Return the [x, y] coordinate for the center point of the cell that contains the specified text.  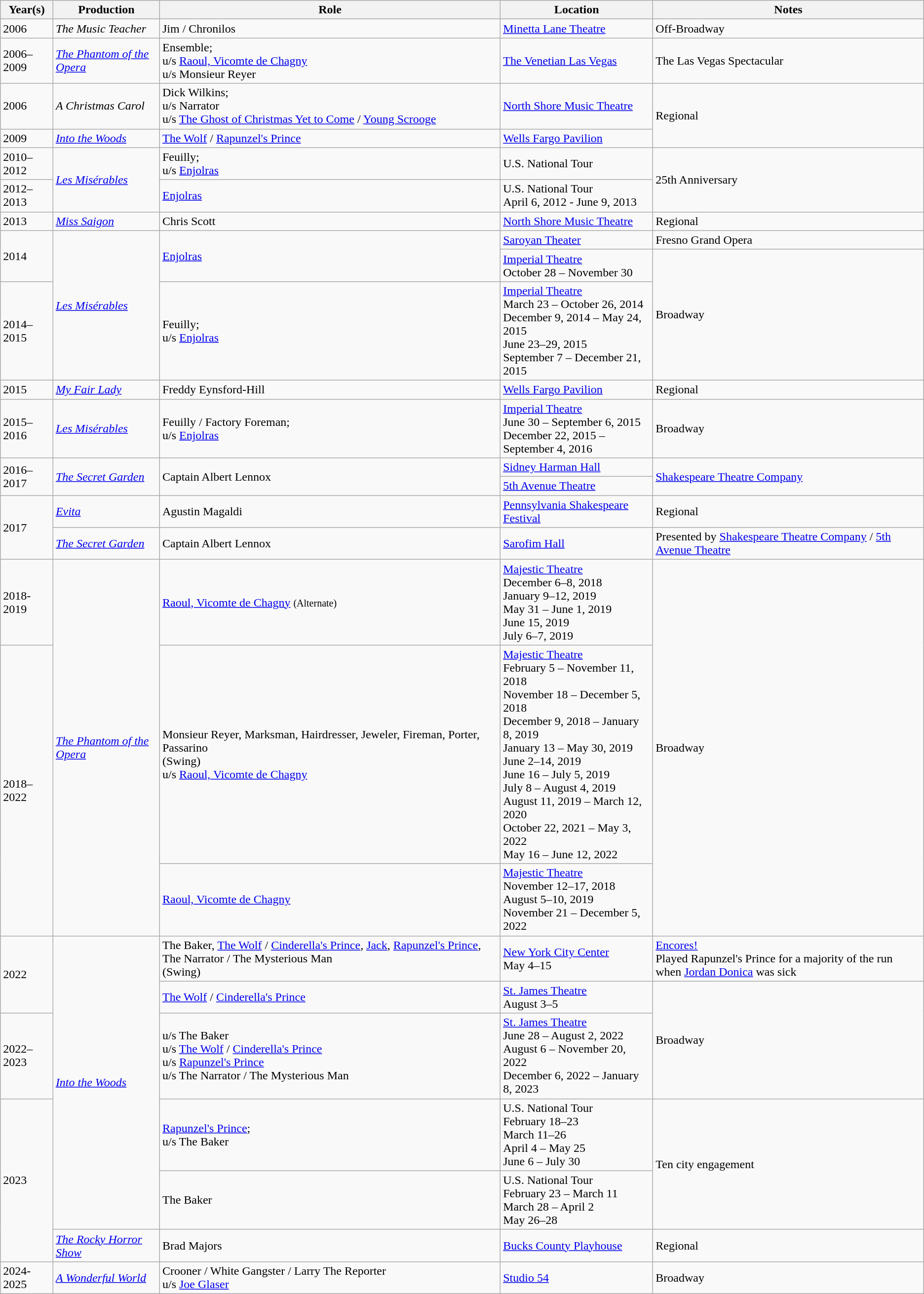
St. James TheatreAugust 3–5 [577, 997]
Minetta Lane Theatre [577, 29]
U.S. National TourApril 6, 2012 - June 9, 2013 [577, 195]
2014 [27, 256]
Raoul, Vicomte de Chagny (Alternate) [330, 602]
Shakespeare Theatre Company [789, 477]
Feuilly / Factory Foreman;u/s Enjolras [330, 428]
2015–2016 [27, 428]
Studio 54 [577, 1277]
Jim / Chronilos [330, 29]
2015 [27, 389]
Imperial TheatreJune 30 – September 6, 2015December 22, 2015 – September 4, 2016 [577, 428]
Freddy Eynsford-Hill [330, 389]
Encores!Played Rapunzel's Prince for a majority of the run when Jordan Donica was sick [789, 958]
U.S. National Tour [577, 164]
Sarofim Hall [577, 544]
Imperial TheatreMarch 23 – October 26, 2014December 9, 2014 – May 24, 2015June 23–29, 2015September 7 – December 21, 2015 [577, 331]
2022–2023 [27, 1056]
2014–2015 [27, 331]
2017 [27, 528]
The Rocky Horror Show [106, 1246]
Role [330, 10]
2018-2019 [27, 602]
2024-2025 [27, 1277]
The Wolf / Cinderella's Prince [330, 997]
A Wonderful World [106, 1277]
Bucks County Playhouse [577, 1246]
Production [106, 10]
Majestic TheatreNovember 12–17, 2018August 5–10, 2019November 21 – December 5, 2022 [577, 900]
The Wolf / Rapunzel's Prince [330, 138]
Location [577, 10]
25th Anniversary [789, 180]
New York City CenterMay 4–15 [577, 958]
Off-Broadway [789, 29]
The Las Vegas Spectacular [789, 61]
2010–2012 [27, 164]
Year(s) [27, 10]
u/s The Bakeru/s The Wolf / Cinderella's Princeu/s Rapunzel's Princeu/s The Narrator / The Mysterious Man [330, 1056]
Sidney Harman Hall [577, 467]
Raoul, Vicomte de Chagny [330, 900]
2022 [27, 974]
The Music Teacher [106, 29]
Rapunzel's Prince;u/s The Baker [330, 1135]
Notes [789, 10]
2013 [27, 221]
Majestic TheatreDecember 6–8, 2018January 9–12, 2019May 31 – June 1, 2019June 15, 2019July 6–7, 2019 [577, 602]
2012–2013 [27, 195]
Ten city engagement [789, 1164]
Ensemble;u/s Raoul, Vicomte de Chagnyu/s Monsieur Reyer [330, 61]
Saroyan Theater [577, 240]
Presented by Shakespeare Theatre Company / 5th Avenue Theatre [789, 544]
2016–2017 [27, 477]
Imperial TheatreOctober 28 – November 30 [577, 266]
2006–2009 [27, 61]
Agustin Magaldi [330, 511]
Fresno Grand Opera [789, 240]
The Venetian Las Vegas [577, 61]
5th Avenue Theatre [577, 486]
Dick Wilkins;u/s Narratoru/s The Ghost of Christmas Yet to Come / Young Scrooge [330, 106]
2018–2022 [27, 791]
2009 [27, 138]
Brad Majors [330, 1246]
Evita [106, 511]
U.S. National TourFebruary 18–23March 11–26April 4 – May 25June 6 – July 30 [577, 1135]
My Fair Lady [106, 389]
The Baker, The Wolf / Cinderella's Prince, Jack, Rapunzel's Prince, The Narrator / The Mysterious Man(Swing) [330, 958]
The Baker [330, 1200]
A Christmas Carol [106, 106]
U.S. National Tour February 23 – March 11 March 28 – April 2May 26–28 [577, 1200]
Crooner / White Gangster / Larry The Reporteru/s Joe Glaser [330, 1277]
Miss Saigon [106, 221]
2023 [27, 1180]
Monsieur Reyer, Marksman, Hairdresser, Jeweler, Fireman, Porter, Passarino(Swing)u/s Raoul, Vicomte de Chagny [330, 754]
St. James TheatreJune 28 – August 2, 2022August 6 – November 20, 2022December 6, 2022 – January 8, 2023 [577, 1056]
Chris Scott [330, 221]
Pennsylvania Shakespeare Festival [577, 511]
